Output the (X, Y) coordinate of the center of the cell containing the given text.  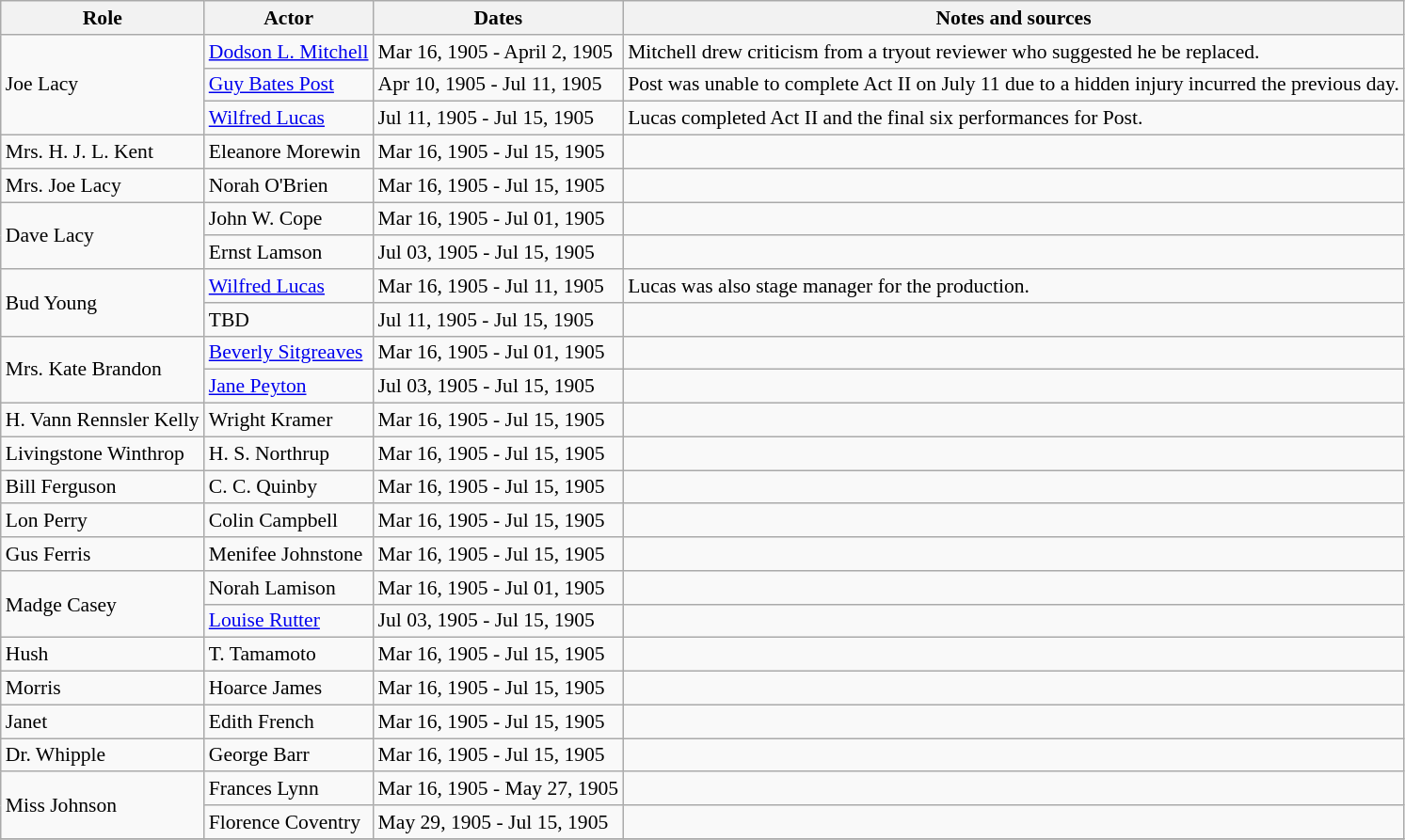
H. Vann Rennsler Kelly (103, 420)
Ernst Lamson (289, 253)
Hush (103, 655)
George Barr (289, 755)
Mar 16, 1905 - Jul 11, 1905 (499, 286)
Notes and sources (1014, 18)
Bill Ferguson (103, 487)
Mitchell drew criticism from a tryout reviewer who suggested he be replaced. (1014, 52)
Mar 16, 1905 - May 27, 1905 (499, 789)
Jane Peyton (289, 387)
C. C. Quinby (289, 487)
Dave Lacy (103, 235)
TBD (289, 320)
Wright Kramer (289, 420)
H. S. Northrup (289, 453)
Janet (103, 721)
Lucas was also stage manager for the production. (1014, 286)
Norah O'Brien (289, 185)
Dr. Whipple (103, 755)
Actor (289, 18)
Hoarce James (289, 689)
Norah Lamison (289, 588)
Joe Lacy (103, 85)
Livingstone Winthrop (103, 453)
Guy Bates Post (289, 85)
Frances Lynn (289, 789)
Menifee Johnstone (289, 554)
T. Tamamoto (289, 655)
Post was unable to complete Act II on July 11 due to a hidden injury incurred the previous day. (1014, 85)
Apr 10, 1905 - Jul 11, 1905 (499, 85)
Morris (103, 689)
Gus Ferris (103, 554)
Lon Perry (103, 521)
Edith French (289, 721)
Louise Rutter (289, 621)
Mrs. H. J. L. Kent (103, 152)
Florence Coventry (289, 822)
Role (103, 18)
May 29, 1905 - Jul 15, 1905 (499, 822)
John W. Cope (289, 219)
Lucas completed Act II and the final six performances for Post. (1014, 119)
Eleanore Morewin (289, 152)
Miss Johnson (103, 805)
Bud Young (103, 303)
Colin Campbell (289, 521)
Dates (499, 18)
Mrs. Kate Brandon (103, 369)
Mar 16, 1905 - April 2, 1905 (499, 52)
Beverly Sitgreaves (289, 353)
Mrs. Joe Lacy (103, 185)
Madge Casey (103, 604)
Dodson L. Mitchell (289, 52)
